Search for the cell housing the specified text and yield its [x, y] center coordinate. 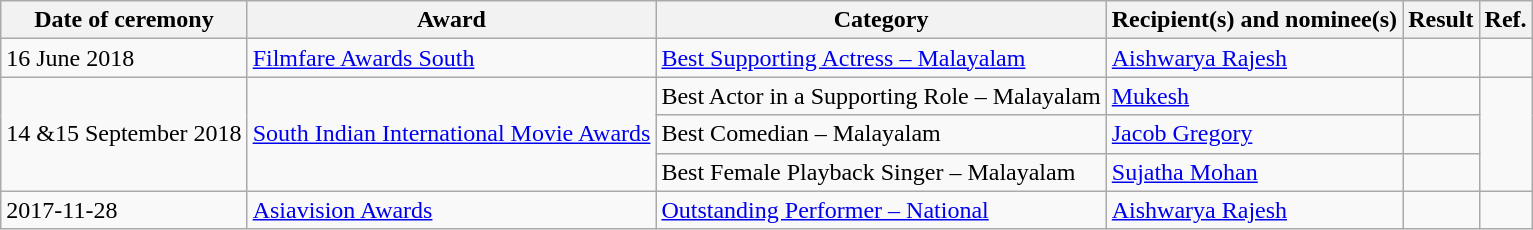
14 &15 September 2018 [124, 134]
Best Comedian – Malayalam [881, 134]
2017-11-28 [124, 210]
Mukesh [1254, 96]
Ref. [1506, 20]
Best Female Playback Singer – Malayalam [881, 172]
Best Supporting Actress – Malayalam [881, 58]
Category [881, 20]
Sujatha Mohan [1254, 172]
Best Actor in a Supporting Role – Malayalam [881, 96]
Filmfare Awards South [452, 58]
South Indian International Movie Awards [452, 134]
16 June 2018 [124, 58]
Jacob Gregory [1254, 134]
Date of ceremony [124, 20]
Result [1441, 20]
Outstanding Performer – National [881, 210]
Asiavision Awards [452, 210]
Recipient(s) and nominee(s) [1254, 20]
Award [452, 20]
